Return the [x, y] coordinate for the center point of the cell that contains the specified text.  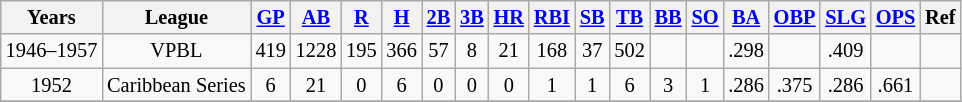
.298 [746, 51]
H [401, 17]
GP [271, 17]
1952 [52, 85]
Ref [940, 17]
BB [668, 17]
1228 [316, 51]
Caribbean Series [176, 85]
OPS [896, 17]
VPBL [176, 51]
37 [592, 51]
419 [271, 51]
OBP [795, 17]
TB [629, 17]
SB [592, 17]
.661 [896, 85]
57 [438, 51]
HR [509, 17]
366 [401, 51]
.375 [795, 85]
195 [361, 51]
502 [629, 51]
League [176, 17]
.409 [845, 51]
3B [472, 17]
2B [438, 17]
8 [472, 51]
AB [316, 17]
R [361, 17]
1946–1957 [52, 51]
168 [552, 51]
SO [706, 17]
SLG [845, 17]
BA [746, 17]
3 [668, 85]
RBI [552, 17]
Years [52, 17]
